Pinpoint the cell where the given text exists, returning its (x, y) midpoint coordinate. 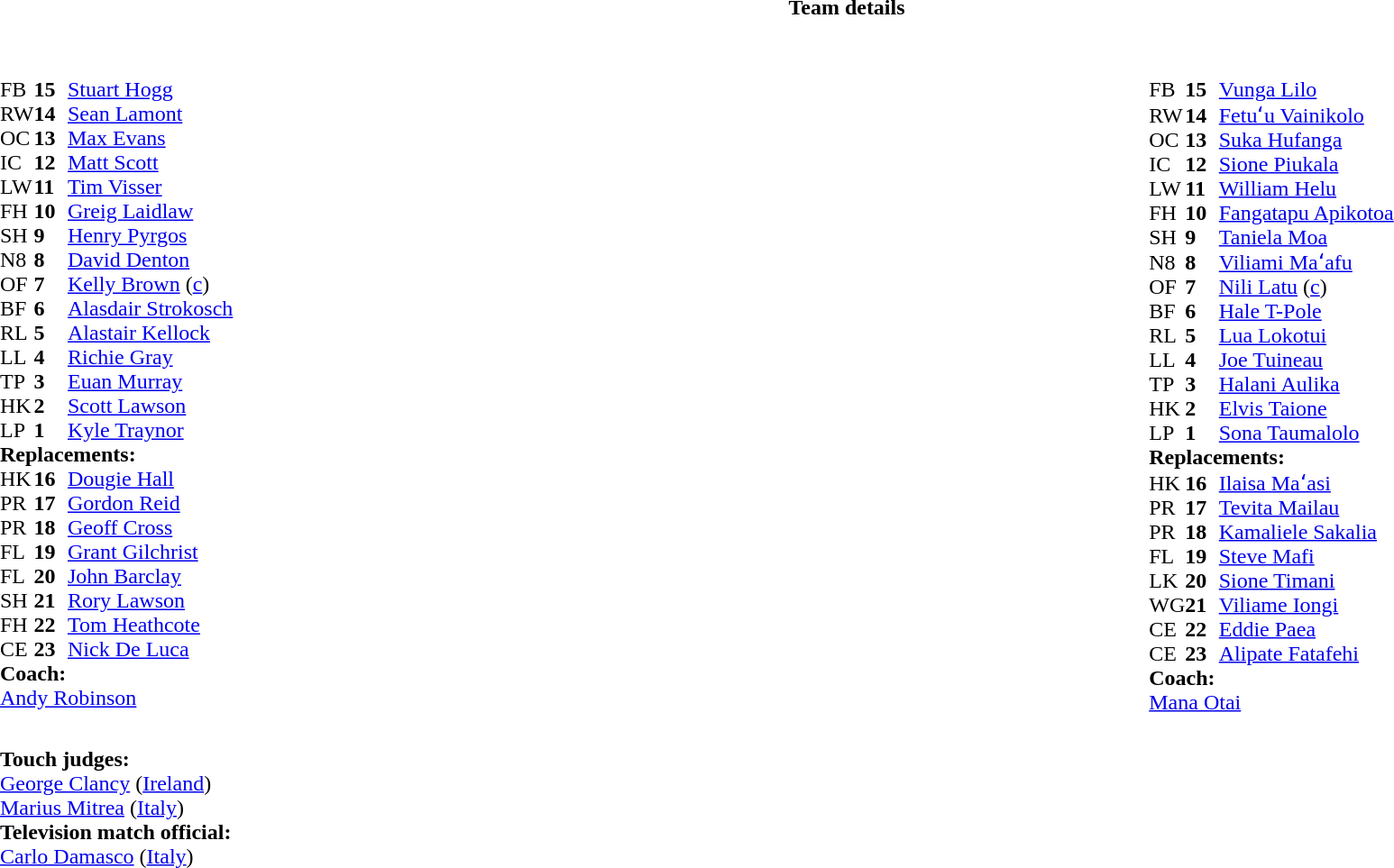
Tevita Mailau (1307, 508)
Andy Robinson (116, 698)
Halani Aulika (1307, 384)
Joe Tuineau (1307, 361)
Ilaisa Maʻasi (1307, 482)
Eddie Paea (1307, 629)
Richie Gray (150, 357)
Viliami Maʻafu (1307, 261)
Sione Timani (1307, 580)
Kyle Traynor (150, 431)
Matt Scott (150, 162)
Elvis Taione (1307, 409)
Kamaliele Sakalia (1307, 532)
Viliame Iongi (1307, 606)
Euan Murray (150, 382)
Tim Visser (150, 187)
Max Evans (150, 139)
Steve Mafi (1307, 557)
Taniela Moa (1307, 238)
LK (1167, 580)
Sona Taumalolo (1307, 433)
William Helu (1307, 189)
John Barclay (150, 577)
Nili Latu (c) (1307, 287)
Stuart Hogg (150, 90)
Nick De Luca (150, 649)
Tom Heathcote (150, 626)
Rory Lawson (150, 600)
Scott Lawson (150, 406)
Vunga Lilo (1307, 90)
Sean Lamont (150, 114)
WG (1167, 606)
Gordon Reid (150, 503)
Fangatapu Apikotoa (1307, 213)
Geoff Cross (150, 528)
Kelly Brown (c) (150, 285)
Alasdair Strokosch (150, 308)
Greig Laidlaw (150, 211)
Henry Pyrgos (150, 236)
Mana Otai (1271, 703)
Hale T-Pole (1307, 312)
Sione Piukala (1307, 164)
Suka Hufanga (1307, 141)
Fetuʻu Vainikolo (1307, 114)
Alipate Fatafehi (1307, 654)
Alastair Kellock (150, 333)
Dougie Hall (150, 480)
Lua Lokotui (1307, 335)
Grant Gilchrist (150, 552)
David Denton (150, 260)
